Locate the cell with the specified text and output its [X, Y] center coordinate. 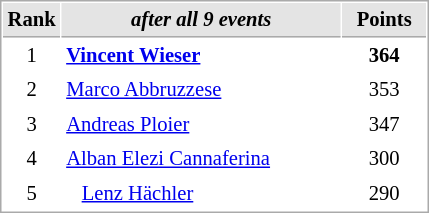
290 [384, 194]
5 [32, 194]
Lenz Hächler [202, 194]
Alban Elezi Cannaferina [202, 158]
3 [32, 124]
1 [32, 56]
2 [32, 90]
Andreas Ploier [202, 124]
after all 9 events [202, 20]
Rank [32, 20]
4 [32, 158]
364 [384, 56]
Points [384, 20]
Marco Abbruzzese [202, 90]
Vincent Wieser [202, 56]
353 [384, 90]
347 [384, 124]
300 [384, 158]
